Identify which cell holds the provided text, then report its [X, Y] central coordinate. 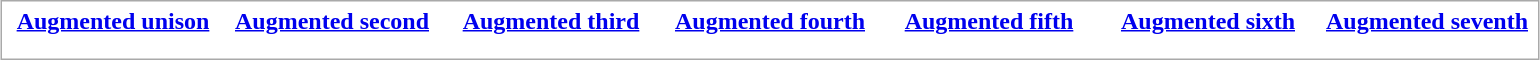
Augmented fourth [770, 20]
Augmented third [551, 20]
Augmented seventh [1427, 20]
Augmented unison [113, 20]
Augmented sixth [1208, 20]
Augmented second [332, 20]
Augmented fifth [989, 20]
